Scan for the cell matching the given text and deliver its (X, Y) coordinate at center. 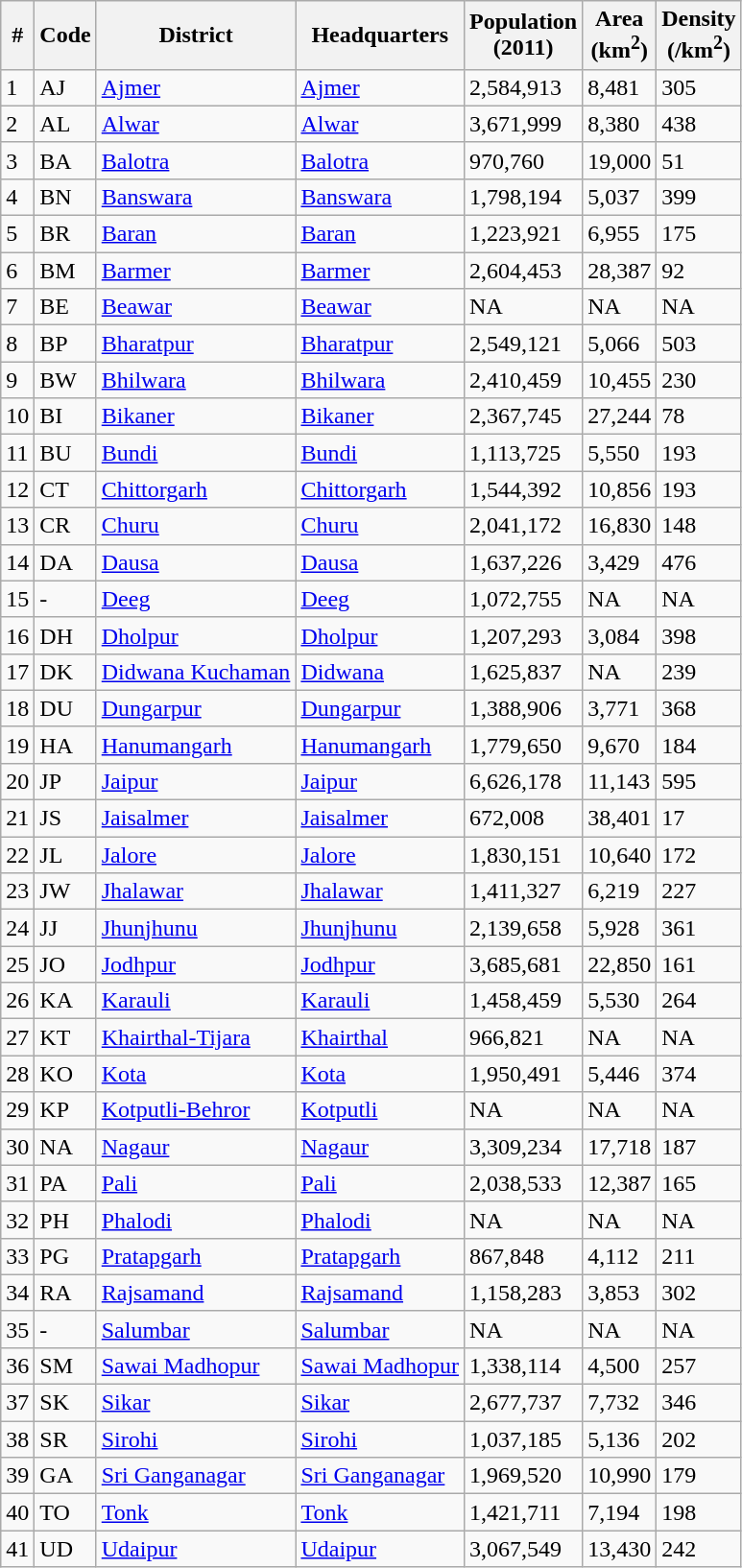
966,821 (524, 1037)
2,038,533 (524, 1183)
31 (17, 1183)
2,367,745 (524, 416)
AL (65, 124)
30 (17, 1147)
2,549,121 (524, 344)
148 (699, 526)
BE (65, 307)
Kotputli (380, 1110)
KA (65, 1001)
1,338,114 (524, 1366)
198 (699, 1512)
# (17, 36)
Density (/km2) (699, 36)
227 (699, 891)
District (196, 36)
5 (17, 234)
9,670 (620, 745)
1,637,226 (524, 562)
24 (17, 928)
Khairthal (380, 1037)
17,718 (620, 1147)
1,421,711 (524, 1512)
399 (699, 197)
3,671,999 (524, 124)
37 (17, 1403)
8 (17, 344)
4 (17, 197)
230 (699, 380)
2,410,459 (524, 380)
19 (17, 745)
3,067,549 (524, 1549)
8,481 (620, 87)
BW (65, 380)
14 (17, 562)
22,850 (620, 964)
32 (17, 1220)
10 (17, 416)
HA (65, 745)
3,084 (620, 635)
PA (65, 1183)
JO (65, 964)
374 (699, 1074)
3,771 (620, 708)
1,950,491 (524, 1074)
3,853 (620, 1293)
38,401 (620, 819)
CT (65, 489)
1,037,185 (524, 1439)
18 (17, 708)
1,113,725 (524, 453)
13 (17, 526)
28 (17, 1074)
35 (17, 1329)
DH (65, 635)
36 (17, 1366)
264 (699, 1001)
3,685,681 (524, 964)
51 (699, 160)
7,732 (620, 1403)
7 (17, 307)
23 (17, 891)
13,430 (620, 1549)
242 (699, 1549)
361 (699, 928)
346 (699, 1403)
1,158,283 (524, 1293)
12 (17, 489)
305 (699, 87)
10,640 (620, 855)
JJ (65, 928)
29 (17, 1110)
202 (699, 1439)
KT (65, 1037)
5,446 (620, 1074)
16 (17, 635)
SM (65, 1366)
20 (17, 781)
11,143 (620, 781)
2 (17, 124)
7,194 (620, 1512)
1 (17, 87)
302 (699, 1293)
179 (699, 1476)
19,000 (620, 160)
Khairthal-Tijara (196, 1037)
Area (km2) (620, 36)
1,458,459 (524, 1001)
Didwana (380, 672)
JS (65, 819)
AJ (65, 87)
5,530 (620, 1001)
16,830 (620, 526)
1,411,327 (524, 891)
2,584,913 (524, 87)
KO (65, 1074)
11 (17, 453)
6,955 (620, 234)
187 (699, 1147)
1,388,906 (524, 708)
BR (65, 234)
26 (17, 1001)
JL (65, 855)
3,429 (620, 562)
6,626,178 (524, 781)
2,041,172 (524, 526)
28,387 (620, 271)
TO (65, 1512)
PH (65, 1220)
438 (699, 124)
165 (699, 1183)
38 (17, 1439)
595 (699, 781)
10,455 (620, 380)
211 (699, 1256)
5,928 (620, 928)
Headquarters (380, 36)
4,500 (620, 1366)
PG (65, 1256)
1,969,520 (524, 1476)
1,798,194 (524, 197)
27,244 (620, 416)
8,380 (620, 124)
GA (65, 1476)
DA (65, 562)
2,139,658 (524, 928)
BN (65, 197)
1,207,293 (524, 635)
184 (699, 745)
BP (65, 344)
1,072,755 (524, 599)
BM (65, 271)
476 (699, 562)
6,219 (620, 891)
5,066 (620, 344)
Kotputli-Behror (196, 1110)
KP (65, 1110)
78 (699, 416)
DK (65, 672)
BU (65, 453)
39 (17, 1476)
Didwana Kuchaman (196, 672)
SR (65, 1439)
239 (699, 672)
257 (699, 1366)
JP (65, 781)
SK (65, 1403)
2,604,453 (524, 271)
25 (17, 964)
5,550 (620, 453)
1,779,650 (524, 745)
503 (699, 344)
970,760 (524, 160)
15 (17, 599)
9 (17, 380)
Population (2011) (524, 36)
34 (17, 1293)
27 (17, 1037)
1,223,921 (524, 234)
161 (699, 964)
3 (17, 160)
368 (699, 708)
RA (65, 1293)
398 (699, 635)
21 (17, 819)
BA (65, 160)
UD (65, 1549)
DU (65, 708)
Code (65, 36)
JW (65, 891)
2,677,737 (524, 1403)
33 (17, 1256)
10,856 (620, 489)
22 (17, 855)
5,037 (620, 197)
92 (699, 271)
4,112 (620, 1256)
40 (17, 1512)
10,990 (620, 1476)
6 (17, 271)
5,136 (620, 1439)
1,625,837 (524, 672)
1,544,392 (524, 489)
12,387 (620, 1183)
3,309,234 (524, 1147)
CR (65, 526)
41 (17, 1549)
BI (65, 416)
1,830,151 (524, 855)
672,008 (524, 819)
867,848 (524, 1256)
172 (699, 855)
175 (699, 234)
